From the cell containing the given text, extract its center point as [x, y] coordinate. 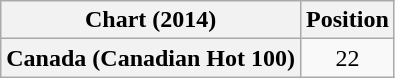
22 [348, 58]
Canada (Canadian Hot 100) [151, 58]
Chart (2014) [151, 20]
Position [348, 20]
